For the text-containing cell, return its midpoint in [x, y] coordinate format. 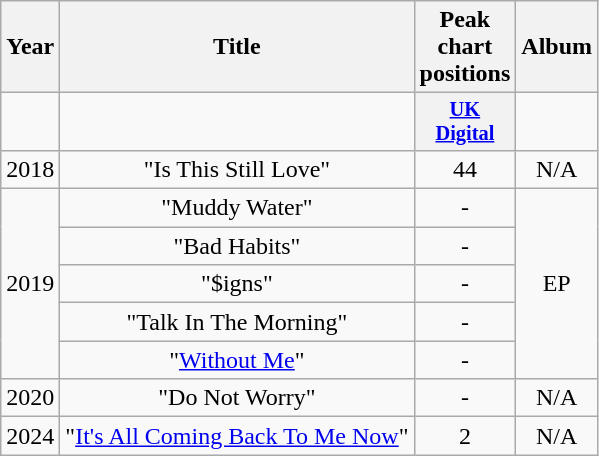
2024 [30, 436]
"Without Me" [237, 360]
2019 [30, 284]
Title [237, 47]
2 [465, 436]
"$igns" [237, 284]
Peak chart positions [465, 47]
"It's All Coming Back To Me Now" [237, 436]
44 [465, 169]
"Bad Habits" [237, 246]
2018 [30, 169]
"Muddy Water" [237, 208]
UK Digital [465, 122]
EP [557, 284]
"Talk In The Morning" [237, 322]
2020 [30, 398]
"Do Not Worry" [237, 398]
Album [557, 47]
"Is This Still Love" [237, 169]
Year [30, 47]
